From the cell containing the given text, extract its center point as [X, Y] coordinate. 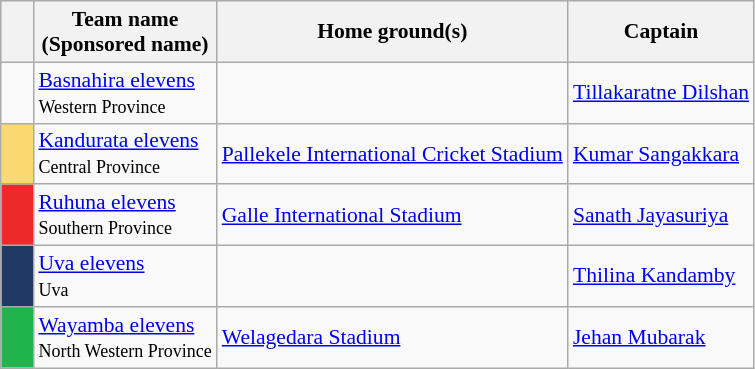
Captain [661, 32]
Galle International Stadium [392, 216]
Wayamba elevensNorth Western Province [124, 338]
Home ground(s) [392, 32]
Ruhuna elevensSouthern Province [124, 216]
Thilina Kandamby [661, 276]
Tillakaratne Dilshan [661, 92]
Team name(Sponsored name) [124, 32]
Kandurata elevensCentral Province [124, 154]
Basnahira elevensWestern Province [124, 92]
Kumar Sangakkara [661, 154]
Jehan Mubarak [661, 338]
Welagedara Stadium [392, 338]
Pallekele International Cricket Stadium [392, 154]
Sanath Jayasuriya [661, 216]
Uva elevensUva [124, 276]
